From the cell containing the given text, extract its center point as [X, Y] coordinate. 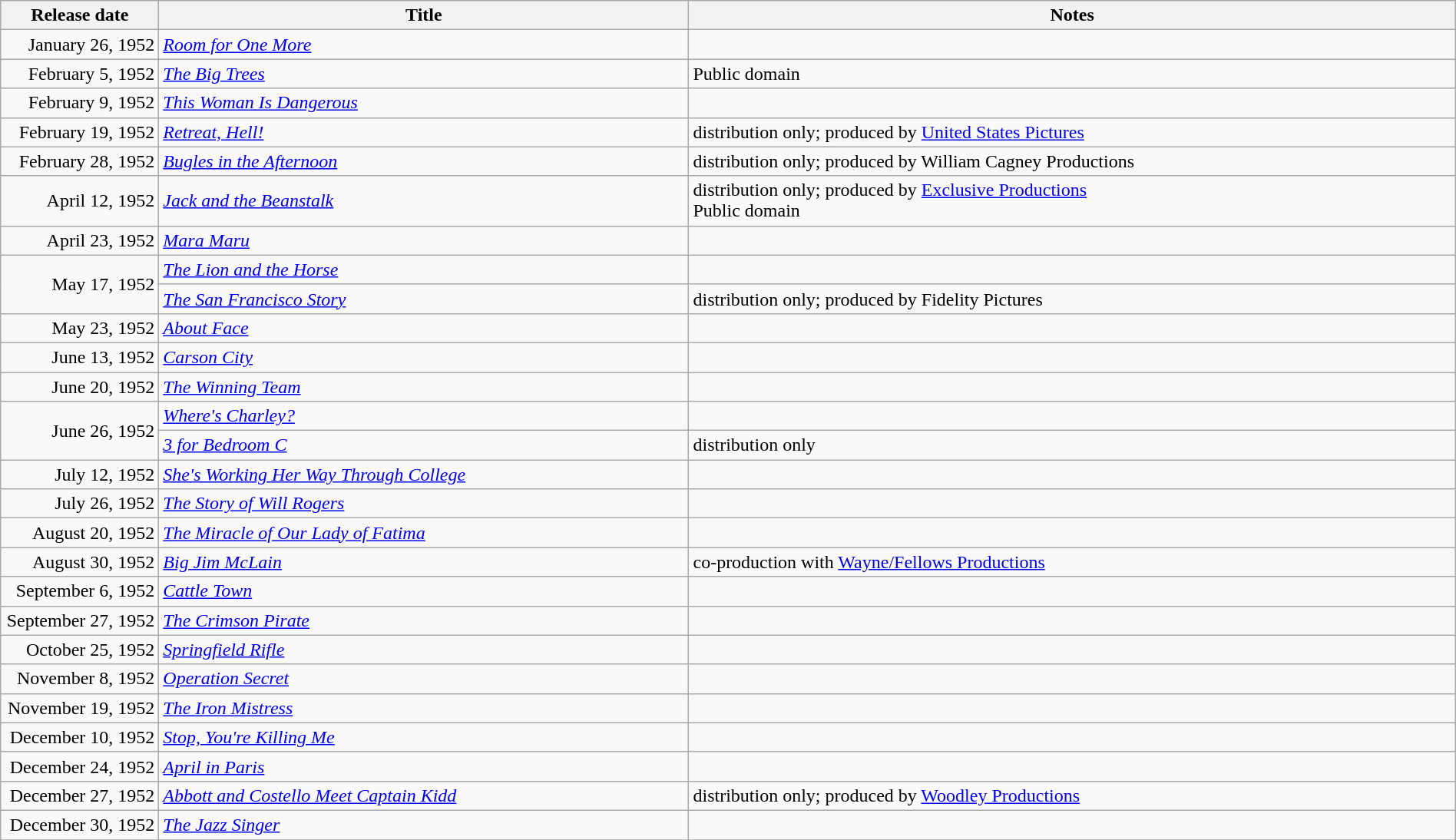
distribution only [1072, 445]
distribution only; produced by Woodley Productions [1072, 795]
This Woman Is Dangerous [424, 103]
December 30, 1952 [80, 825]
November 19, 1952 [80, 708]
Mara Maru [424, 240]
July 12, 1952 [80, 475]
Room for One More [424, 45]
The Jazz Singer [424, 825]
Jack and the Beanstalk [424, 201]
February 28, 1952 [80, 161]
November 8, 1952 [80, 679]
distribution only; produced by Fidelity Pictures [1072, 299]
December 24, 1952 [80, 766]
The Iron Mistress [424, 708]
The Big Trees [424, 74]
distribution only; produced by Exclusive ProductionsPublic domain [1072, 201]
August 20, 1952 [80, 533]
February 19, 1952 [80, 132]
About Face [424, 328]
3 for Bedroom C [424, 445]
February 9, 1952 [80, 103]
January 26, 1952 [80, 45]
The Crimson Pirate [424, 620]
September 6, 1952 [80, 591]
Abbott and Costello Meet Captain Kidd [424, 795]
June 26, 1952 [80, 431]
Title [424, 15]
Notes [1072, 15]
Springfield Rifle [424, 650]
April 23, 1952 [80, 240]
distribution only; produced by United States Pictures [1072, 132]
co-production with Wayne/Fellows Productions [1072, 562]
The Miracle of Our Lady of Fatima [424, 533]
June 20, 1952 [80, 386]
Big Jim McLain [424, 562]
May 17, 1952 [80, 284]
October 25, 1952 [80, 650]
Bugles in the Afternoon [424, 161]
distribution only; produced by William Cagney Productions [1072, 161]
May 23, 1952 [80, 328]
April 12, 1952 [80, 201]
September 27, 1952 [80, 620]
Operation Secret [424, 679]
June 13, 1952 [80, 357]
Retreat, Hell! [424, 132]
The Winning Team [424, 386]
The San Francisco Story [424, 299]
December 10, 1952 [80, 737]
Cattle Town [424, 591]
Stop, You're Killing Me [424, 737]
Carson City [424, 357]
December 27, 1952 [80, 795]
February 5, 1952 [80, 74]
April in Paris [424, 766]
Public domain [1072, 74]
The Story of Will Rogers [424, 504]
The Lion and the Horse [424, 270]
Where's Charley? [424, 416]
She's Working Her Way Through College [424, 475]
Release date [80, 15]
July 26, 1952 [80, 504]
August 30, 1952 [80, 562]
